From the cell containing the given text, extract its center point as (X, Y) coordinate. 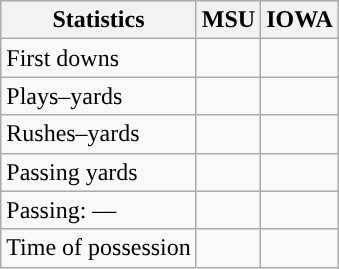
Passing: –– (99, 210)
Statistics (99, 20)
First downs (99, 58)
Plays–yards (99, 96)
IOWA (300, 20)
MSU (228, 20)
Time of possession (99, 248)
Rushes–yards (99, 134)
Passing yards (99, 172)
